Detect which cell encompasses the target text, then output its (X, Y) center coordinate. 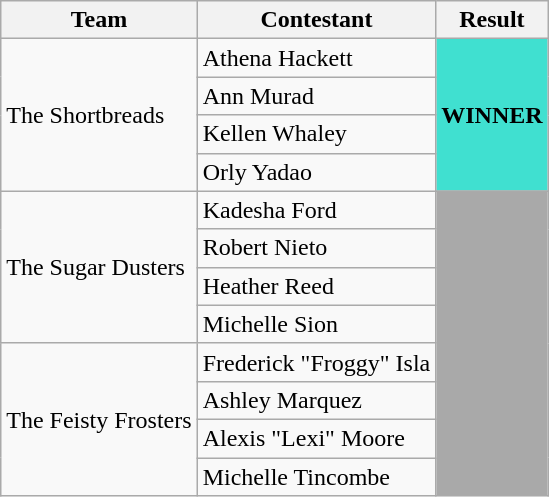
Ashley Marquez (316, 400)
Frederick "Froggy" Isla (316, 362)
Robert Nieto (316, 248)
Team (99, 20)
Result (492, 20)
The Feisty Frosters (99, 419)
Heather Reed (316, 286)
The Shortbreads (99, 115)
Athena Hackett (316, 58)
Kellen Whaley (316, 134)
WINNER (492, 115)
The Sugar Dusters (99, 267)
Michelle Tincombe (316, 477)
Contestant (316, 20)
Michelle Sion (316, 324)
Kadesha Ford (316, 210)
Orly Yadao (316, 172)
Alexis "Lexi" Moore (316, 438)
Ann Murad (316, 96)
